Return the (X, Y) coordinate for the center point of the cell that contains the specified text.  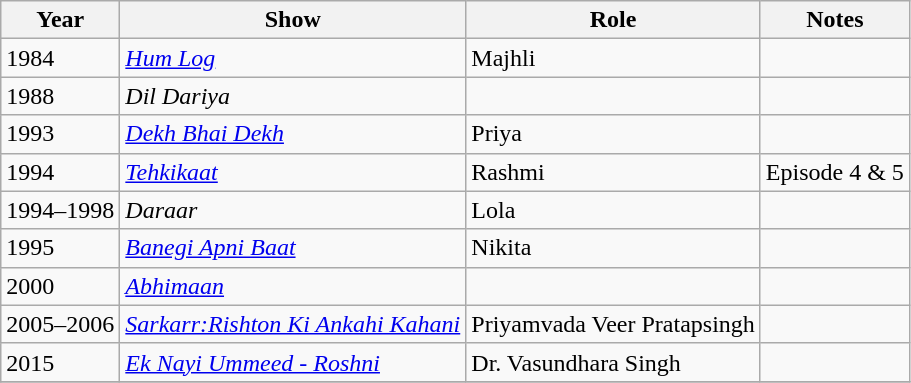
Majhli (614, 58)
Lola (614, 210)
1995 (60, 248)
Priyamvada Veer Pratapsingh (614, 324)
1988 (60, 96)
Rashmi (614, 172)
2015 (60, 362)
Show (293, 20)
2000 (60, 286)
1994 (60, 172)
Banegi Apni Baat (293, 248)
2005–2006 (60, 324)
Notes (834, 20)
Hum Log (293, 58)
Year (60, 20)
Abhimaan (293, 286)
1994–1998 (60, 210)
Priya (614, 134)
1993 (60, 134)
Dil Dariya (293, 96)
Dr. Vasundhara Singh (614, 362)
Role (614, 20)
Nikita (614, 248)
Dekh Bhai Dekh (293, 134)
Ek Nayi Ummeed - Roshni (293, 362)
1984 (60, 58)
Episode 4 & 5 (834, 172)
Sarkarr:Rishton Ki Ankahi Kahani (293, 324)
Daraar (293, 210)
Tehkikaat (293, 172)
